Return [X, Y] of the center of cell containing provided text 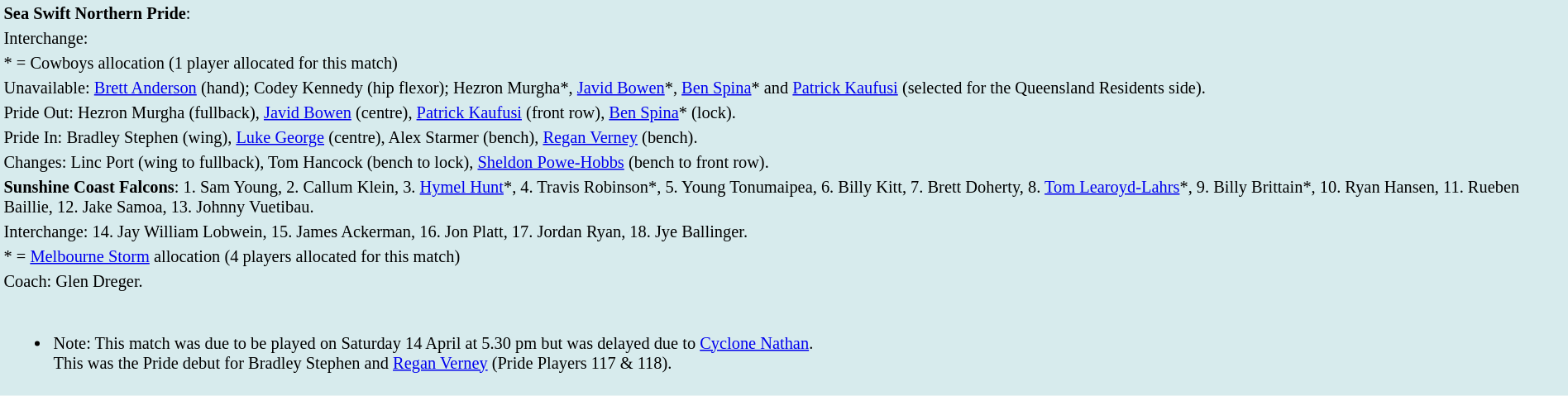
Pride In: Bradley Stephen (wing), Luke George (centre), Alex Starmer (bench), Regan Verney (bench). [784, 137]
* = Melbourne Storm allocation (4 players allocated for this match) [784, 256]
Sea Swift Northern Pride: [784, 13]
Pride Out: Hezron Murgha (fullback), Javid Bowen (centre), Patrick Kaufusi (front row), Ben Spina* (lock). [784, 112]
* = Cowboys allocation (1 player allocated for this match) [784, 63]
Interchange: 14. Jay William Lobwein, 15. James Ackerman, 16. Jon Platt, 17. Jordan Ryan, 18. Jye Ballinger. [784, 231]
Changes: Linc Port (wing to fullback), Tom Hancock (bench to lock), Sheldon Powe-Hobbs (bench to front row). [784, 162]
Coach: Glen Dreger. [784, 281]
Interchange: [784, 38]
